Find where the given text appears and provide that cell's center as (X, Y) coordinate. 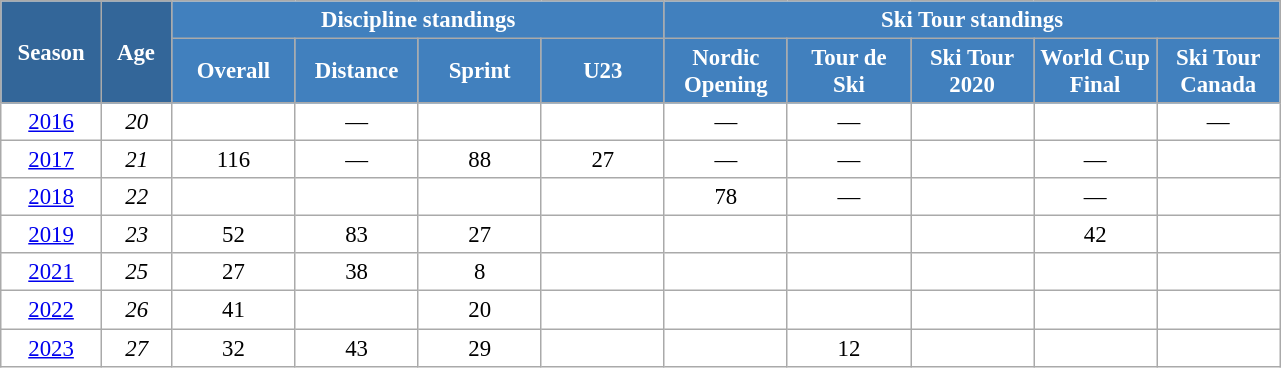
Season (52, 52)
Sprint (480, 72)
21 (136, 160)
88 (480, 160)
2023 (52, 348)
38 (356, 273)
Discipline standings (418, 20)
23 (136, 235)
52 (234, 235)
29 (480, 348)
83 (356, 235)
43 (356, 348)
Age (136, 52)
Ski Tour standings (972, 20)
42 (1096, 235)
116 (234, 160)
Tour deSki (848, 72)
2019 (52, 235)
NordicOpening (726, 72)
Overall (234, 72)
78 (726, 197)
Ski Tour2020 (972, 72)
Ski TourCanada (1218, 72)
8 (480, 273)
26 (136, 310)
2018 (52, 197)
2022 (52, 310)
U23 (602, 72)
2021 (52, 273)
World CupFinal (1096, 72)
12 (848, 348)
22 (136, 197)
32 (234, 348)
Distance (356, 72)
25 (136, 273)
41 (234, 310)
2017 (52, 160)
2016 (52, 122)
